Capture the cell that displays the provided text and extract its (x, y) central coordinate. 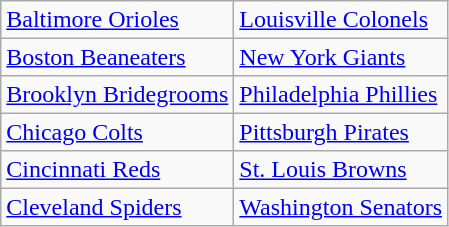
Pittsburgh Pirates (341, 132)
Cleveland Spiders (118, 206)
Baltimore Orioles (118, 20)
Washington Senators (341, 206)
Cincinnati Reds (118, 170)
New York Giants (341, 56)
Brooklyn Bridegrooms (118, 94)
Boston Beaneaters (118, 56)
Chicago Colts (118, 132)
Philadelphia Phillies (341, 94)
Louisville Colonels (341, 20)
St. Louis Browns (341, 170)
